Capture the cell that displays the provided text and extract its [x, y] central coordinate. 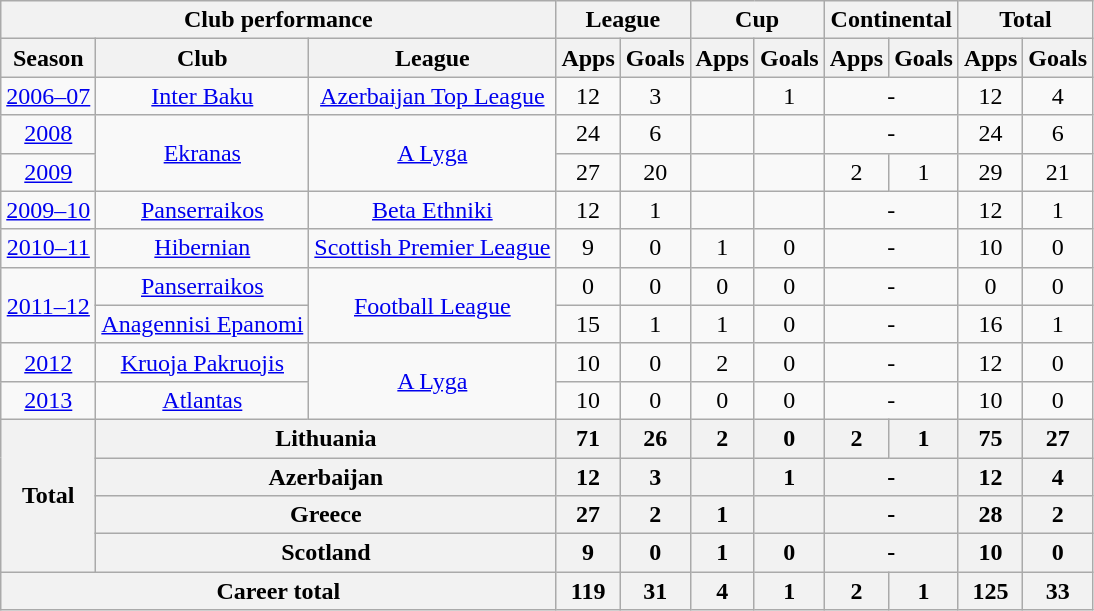
Kruoja Pakruojis [202, 362]
Season [48, 58]
2006–07 [48, 96]
Club [202, 58]
75 [990, 438]
29 [990, 172]
21 [1058, 172]
2013 [48, 400]
33 [1058, 591]
26 [655, 438]
2012 [48, 362]
31 [655, 591]
Anagennisi Epanomi [202, 324]
Scotland [326, 553]
16 [990, 324]
Azerbaijan Top League [432, 96]
Atlantas [202, 400]
2009–10 [48, 210]
Continental [891, 20]
Greece [326, 515]
2009 [48, 172]
Lithuania [326, 438]
15 [588, 324]
2010–11 [48, 248]
20 [655, 172]
71 [588, 438]
Beta Ethniki [432, 210]
Football League [432, 305]
Azerbaijan [326, 477]
2008 [48, 134]
Ekranas [202, 153]
125 [990, 591]
Hibernian [202, 248]
Cup [757, 20]
Inter Baku [202, 96]
Career total [278, 591]
119 [588, 591]
2011–12 [48, 305]
28 [990, 515]
Club performance [278, 20]
Scottish Premier League [432, 248]
